Return the (X, Y) coordinate for the center point of the cell that contains the specified text.  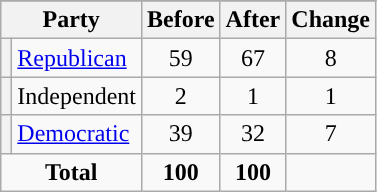
After (253, 20)
Democratic (77, 134)
59 (180, 58)
7 (331, 134)
Party (72, 20)
Total (72, 172)
32 (253, 134)
Independent (77, 96)
Change (331, 20)
67 (253, 58)
39 (180, 134)
8 (331, 58)
2 (180, 96)
Republican (77, 58)
Before (180, 20)
